Return the [X, Y] coordinate for the center point of the cell that contains the specified text.  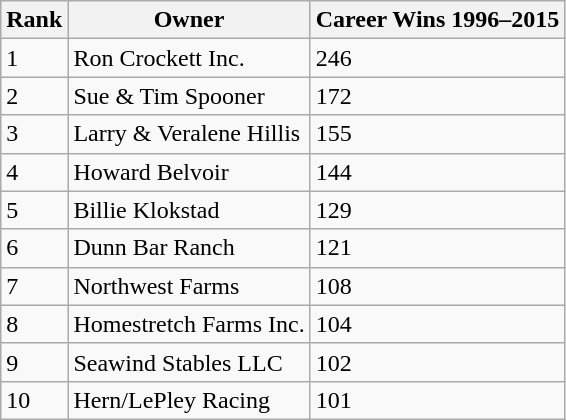
129 [438, 210]
1 [34, 58]
Owner [189, 20]
101 [438, 400]
Dunn Bar Ranch [189, 248]
Career Wins 1996–2015 [438, 20]
3 [34, 134]
5 [34, 210]
121 [438, 248]
Seawind Stables LLC [189, 362]
10 [34, 400]
Sue & Tim Spooner [189, 96]
Larry & Veralene Hillis [189, 134]
8 [34, 324]
Homestretch Farms Inc. [189, 324]
108 [438, 286]
6 [34, 248]
Northwest Farms [189, 286]
102 [438, 362]
4 [34, 172]
Billie Klokstad [189, 210]
Howard Belvoir [189, 172]
155 [438, 134]
9 [34, 362]
104 [438, 324]
Rank [34, 20]
2 [34, 96]
Ron Crockett Inc. [189, 58]
172 [438, 96]
246 [438, 58]
7 [34, 286]
Hern/LePley Racing [189, 400]
144 [438, 172]
